Return the [X, Y] coordinate for the center point of the cell that contains the specified text.  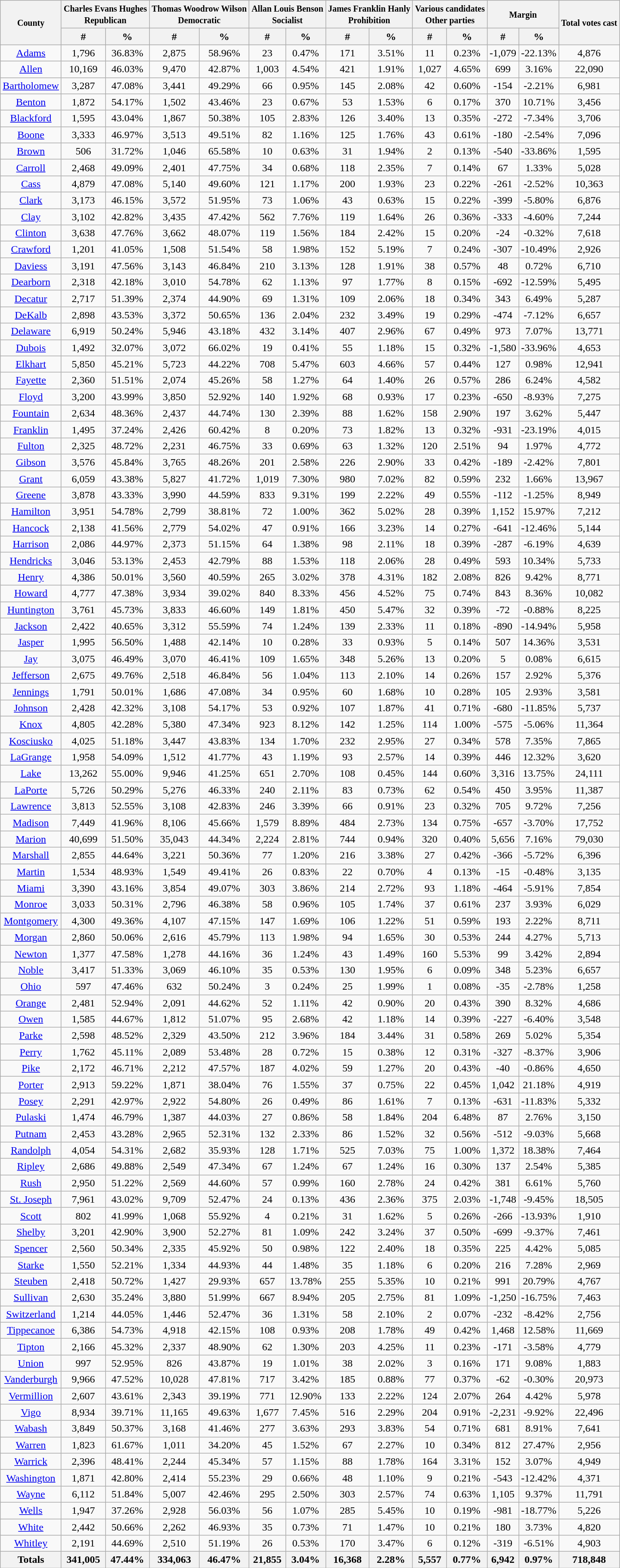
52.27% [224, 1232]
10.71% [539, 102]
43.61% [127, 1396]
3,447 [174, 741]
1,046 [174, 151]
0.56% [467, 1134]
3,581 [589, 691]
3.95% [539, 790]
1.84% [391, 1117]
46.49% [127, 659]
-512 [503, 1134]
29.93% [224, 1281]
2,191 [83, 1543]
2,686 [83, 1167]
370 [503, 102]
54.02% [224, 528]
1.76% [391, 135]
42.32% [127, 708]
2,262 [174, 1527]
43.28% [127, 1134]
DeKalb [31, 315]
1.16% [306, 135]
1.74% [391, 904]
4,919 [589, 1085]
46.41% [224, 659]
47.52% [127, 1380]
5,760 [589, 1183]
-9.03% [539, 1134]
Knox [31, 724]
45.73% [127, 610]
10,028 [174, 1380]
4,686 [589, 1003]
0.17% [467, 102]
4.65% [467, 69]
484 [347, 823]
3,951 [83, 512]
Switzerland [31, 1314]
Franklin [31, 429]
341,005 [83, 1560]
3.44% [391, 1036]
0.58% [467, 1036]
2,360 [83, 380]
5.45% [391, 1510]
7,641 [589, 1429]
7,801 [589, 462]
38.81% [224, 512]
802 [83, 1216]
52.94% [127, 1003]
Monroe [31, 904]
52.31% [224, 1134]
1,823 [83, 1445]
44.62% [224, 1003]
48.93% [127, 872]
1,027 [430, 69]
Clark [31, 200]
4,903 [589, 1543]
51.33% [127, 970]
4.66% [391, 364]
Brown [31, 151]
43.99% [127, 397]
Washington [31, 1478]
Jefferson [31, 675]
9,709 [174, 1199]
5,726 [83, 790]
122 [347, 1248]
632 [174, 986]
51.18% [127, 741]
1.13% [306, 282]
1,550 [83, 1265]
5,978 [589, 1396]
56.50% [127, 642]
41.72% [224, 479]
Total votes cast [589, 22]
66.02% [224, 348]
2.27% [391, 1445]
49.88% [127, 1167]
1.66% [539, 479]
42.14% [224, 642]
3,833 [174, 610]
James Franklin HanlyProhibition [369, 15]
49.29% [224, 86]
3.07% [539, 1461]
-6.40% [539, 1019]
42.80% [127, 1478]
Whitley [31, 1543]
60.42% [224, 429]
35,043 [174, 839]
13.75% [539, 774]
46.47% [224, 1560]
25 [347, 986]
-171 [503, 1347]
3,070 [174, 659]
3,033 [83, 904]
10,082 [589, 593]
2,682 [174, 1150]
1.68% [391, 691]
2,950 [83, 1183]
46.93% [224, 1527]
6,919 [83, 331]
1,947 [83, 1510]
1,495 [83, 429]
180 [503, 1527]
667 [267, 1298]
47.38% [127, 593]
2.68% [306, 1019]
149 [267, 610]
657 [267, 1281]
Harrison [31, 544]
7,463 [589, 1298]
1,796 [83, 53]
42.97% [127, 1101]
-287 [503, 544]
0.30% [467, 1167]
16 [430, 1167]
2,616 [174, 937]
-0.86% [539, 1068]
2,510 [174, 1543]
2.78% [391, 1183]
Shelby [31, 1232]
Rush [31, 1183]
-10.49% [539, 250]
50.31% [127, 904]
8.89% [306, 823]
214 [347, 888]
Steuben [31, 1281]
4.31% [391, 577]
4,054 [83, 1150]
5,656 [503, 839]
5,028 [589, 167]
0.68% [306, 167]
3,531 [589, 642]
4,820 [589, 1527]
-6.51% [539, 1543]
3.16% [539, 69]
2,418 [83, 1281]
-6.19% [539, 544]
2,913 [83, 1085]
72 [267, 512]
170 [347, 1543]
-189 [503, 462]
3,010 [174, 282]
7,865 [589, 741]
10,169 [83, 69]
46.33% [224, 790]
5,354 [589, 1036]
-327 [503, 1052]
2,855 [83, 855]
0.29% [467, 315]
49.76% [127, 675]
1.19% [306, 757]
1,019 [267, 479]
2.03% [467, 1199]
166 [347, 528]
2,244 [174, 1461]
1.11% [306, 1003]
525 [347, 1150]
2,086 [83, 544]
7,461 [589, 1232]
1.97% [539, 446]
Newton [31, 954]
2,373 [174, 544]
-261 [503, 184]
226 [347, 462]
54.31% [127, 1150]
2,422 [83, 626]
187 [267, 1068]
47 [267, 528]
0.47% [306, 53]
2,607 [83, 1396]
3.14% [306, 331]
47.44% [127, 1560]
44.90% [224, 299]
456 [347, 593]
Fayette [31, 380]
2,926 [589, 250]
3,287 [83, 86]
87 [503, 1117]
51.51% [127, 380]
-232 [503, 1314]
47.75% [224, 167]
Jackson [31, 626]
4.52% [391, 593]
12,941 [589, 364]
-0.30% [539, 1380]
1.87% [391, 708]
Jay [31, 659]
Union [31, 1363]
436 [347, 1199]
0.12% [467, 1543]
79,030 [589, 839]
0.74% [467, 593]
3,934 [174, 593]
843 [503, 593]
5,733 [589, 561]
0.50% [467, 1232]
12.90% [306, 1396]
3,333 [83, 135]
54.73% [127, 1330]
-9.92% [539, 1412]
2,481 [83, 1003]
8,225 [589, 610]
Scott [31, 1216]
Fulton [31, 446]
2.40% [391, 1248]
0.07% [467, 1314]
39.71% [127, 1412]
9.37% [539, 1494]
137 [503, 1167]
-543 [503, 1478]
1.15% [306, 1461]
Benton [31, 102]
50.29% [127, 790]
3.40% [391, 118]
681 [503, 1429]
7.35% [539, 741]
1.82% [391, 429]
3,075 [83, 659]
7,618 [589, 233]
1,812 [174, 1019]
50.36% [224, 855]
-72 [503, 610]
-35 [503, 986]
20,973 [589, 1380]
3,906 [589, 1052]
2.58% [306, 462]
53.13% [127, 561]
-1,250 [503, 1298]
-641 [503, 528]
Daviess [31, 266]
47.76% [127, 233]
507 [503, 642]
2,428 [83, 708]
1,686 [174, 691]
0.96% [306, 904]
42.90% [127, 1232]
2,468 [83, 167]
4,777 [83, 593]
7.28% [539, 1265]
-11.83% [539, 1101]
-22.13% [539, 53]
1.06% [306, 200]
37.26% [127, 1510]
48.41% [127, 1461]
4,805 [83, 724]
6,942 [503, 1560]
-8.93% [539, 397]
48.07% [224, 233]
2.83% [306, 118]
Sullivan [31, 1298]
718,848 [589, 1560]
381 [503, 1183]
-33.86% [539, 151]
2,335 [174, 1248]
Huntington [31, 610]
1.99% [391, 986]
980 [347, 479]
5,723 [174, 364]
11,165 [174, 1412]
3,880 [174, 1298]
-307 [503, 250]
1,152 [503, 512]
55.00% [127, 774]
2,549 [174, 1167]
95 [267, 1019]
182 [430, 577]
3.04% [306, 1560]
237 [503, 904]
4,639 [589, 544]
277 [267, 1429]
2,442 [83, 1527]
-18.77% [539, 1510]
43.16% [127, 888]
51.19% [224, 1543]
Hancock [31, 528]
362 [347, 512]
6.24% [539, 380]
210 [267, 266]
59 [347, 1068]
2,172 [83, 1068]
-0.48% [539, 872]
8,934 [83, 1412]
3,854 [174, 888]
125 [347, 135]
18,505 [589, 1199]
51.95% [224, 200]
1,549 [174, 872]
0.27% [467, 528]
42.87% [224, 69]
56.03% [224, 1510]
50 [267, 1248]
Ripley [31, 1167]
55 [347, 348]
269 [503, 1036]
0.66% [306, 1478]
Pulaski [31, 1117]
1,883 [589, 1363]
5,713 [589, 937]
45.21% [127, 364]
3,046 [83, 561]
7.76% [306, 216]
-4.60% [539, 216]
3,990 [174, 495]
4.27% [539, 937]
285 [347, 1510]
0.38% [391, 1052]
49.09% [127, 167]
3,441 [174, 86]
-154 [503, 86]
3,173 [83, 200]
3,576 [83, 462]
Vanderburgh [31, 1380]
2,414 [174, 1478]
-399 [503, 200]
139 [347, 626]
12.32% [539, 757]
3.73% [539, 1527]
2,634 [83, 413]
5,276 [174, 790]
1.30% [306, 1347]
3,560 [174, 577]
43.87% [224, 1363]
407 [347, 331]
41.25% [224, 774]
4,772 [589, 446]
4.02% [306, 1068]
50.34% [127, 1248]
1,334 [174, 1265]
Gibson [31, 462]
244 [503, 937]
46.71% [127, 1068]
69 [267, 299]
265 [267, 577]
-9.45% [539, 1199]
3,316 [503, 774]
5,287 [589, 299]
343 [503, 299]
12.58% [539, 1330]
5,332 [589, 1101]
0.37% [467, 1380]
3,372 [174, 315]
1.61% [391, 1101]
3,312 [174, 626]
54.09% [127, 757]
32.07% [127, 348]
1.49% [391, 954]
1.48% [306, 1265]
205 [347, 1298]
-3.70% [539, 823]
3.13% [306, 266]
2,224 [267, 839]
255 [347, 1281]
203 [347, 1347]
744 [347, 839]
29 [267, 1478]
5,085 [589, 1248]
2,396 [83, 1461]
44.34% [224, 839]
1.04% [306, 675]
37.24% [127, 429]
1.64% [391, 216]
-272 [503, 118]
0.09% [467, 970]
Totals [31, 1560]
47.58% [127, 954]
55.59% [224, 626]
45.32% [127, 1347]
2,426 [174, 429]
Morgan [31, 937]
8,771 [589, 577]
-227 [503, 1019]
107 [347, 708]
46.10% [224, 970]
43.46% [224, 102]
8,949 [589, 495]
1.40% [391, 380]
124 [430, 1396]
705 [503, 806]
1,427 [174, 1281]
1.22% [391, 921]
708 [267, 364]
Miami [31, 888]
7,961 [83, 1199]
Adams [31, 53]
432 [267, 331]
1,068 [174, 1216]
1.70% [306, 741]
48.36% [127, 413]
51.39% [127, 299]
246 [267, 806]
50.38% [224, 118]
Allan Louis BensonSocialist [288, 15]
42.79% [224, 561]
717 [267, 1380]
2,756 [589, 1314]
-15 [503, 872]
-0.32% [539, 233]
3,201 [83, 1232]
5.53% [467, 954]
0.36% [467, 216]
199 [347, 495]
-12.46% [539, 528]
212 [267, 1036]
2,337 [174, 1347]
6.49% [539, 299]
3,813 [83, 806]
973 [503, 331]
58.96% [224, 53]
46.79% [127, 1117]
2.73% [391, 823]
1.81% [306, 610]
8.91% [539, 1429]
157 [503, 675]
3,572 [174, 200]
21.18% [539, 1085]
0.97% [539, 1560]
Madison [31, 823]
0.86% [306, 1117]
5,380 [174, 724]
Orange [31, 1003]
1.17% [306, 184]
52.92% [224, 397]
44.67% [127, 1019]
42.18% [127, 282]
Margin [523, 15]
997 [83, 1363]
1,201 [83, 250]
1.94% [391, 151]
7,244 [589, 216]
7.45% [306, 1412]
0.94% [391, 839]
2,325 [83, 446]
-1.25% [539, 495]
13,771 [589, 331]
61.67% [127, 1445]
40,699 [83, 839]
Lake [31, 774]
44.03% [224, 1117]
1.38% [306, 544]
1,214 [83, 1314]
2.75% [391, 1298]
Porter [31, 1085]
-2.52% [539, 184]
41.96% [127, 823]
0.70% [391, 872]
225 [503, 1248]
3,143 [174, 266]
-464 [503, 888]
51.99% [224, 1298]
2.29% [391, 1412]
132 [267, 1134]
1.77% [391, 282]
2,928 [174, 1510]
Hamilton [31, 512]
2,329 [174, 1036]
833 [267, 495]
44.22% [224, 364]
60 [347, 691]
-1,748 [503, 1199]
446 [503, 757]
6,029 [589, 904]
12 [430, 1052]
1,677 [267, 1412]
63 [347, 446]
2,965 [174, 1134]
-5.72% [539, 855]
Carroll [31, 167]
45.26% [224, 380]
47.42% [224, 216]
1,579 [267, 823]
-12.42% [539, 1478]
4,386 [83, 577]
55.23% [224, 1478]
83 [347, 790]
1.10% [391, 1478]
1,762 [83, 1052]
5,140 [174, 184]
38.04% [224, 1085]
3,456 [589, 102]
593 [503, 561]
68 [347, 397]
0.69% [306, 446]
LaPorte [31, 790]
52.21% [127, 1265]
7,212 [589, 512]
LaGrange [31, 757]
7,096 [589, 135]
5,385 [589, 1167]
3,849 [83, 1429]
-24 [503, 233]
2,401 [174, 167]
52.55% [127, 806]
2.93% [539, 691]
2.50% [306, 1494]
2,518 [174, 675]
42.46% [224, 1494]
2,343 [174, 1396]
6,981 [589, 86]
6,615 [589, 659]
5,007 [174, 1494]
-657 [503, 823]
240 [267, 790]
0.88% [391, 1380]
11,387 [589, 790]
45.79% [224, 937]
Marion [31, 839]
Howard [31, 593]
Fountain [31, 413]
51.15% [224, 544]
Charles Evans HughesRepublican [105, 15]
49.51% [224, 135]
51.22% [127, 1183]
53.48% [224, 1052]
44.16% [224, 954]
2,138 [83, 528]
2.81% [306, 839]
-575 [503, 724]
Warrick [31, 1461]
4,025 [83, 741]
71 [347, 1527]
2.39% [306, 413]
Warren [31, 1445]
3,150 [589, 1117]
2.96% [391, 331]
2,089 [174, 1052]
2,779 [174, 528]
-319 [503, 1543]
Spencer [31, 1248]
2.72% [391, 888]
-11.85% [539, 708]
3,168 [174, 1429]
34.20% [224, 1445]
22,496 [589, 1412]
Tipton [31, 1347]
295 [267, 1494]
Wayne [31, 1494]
9,946 [174, 774]
42.83% [224, 806]
49.41% [224, 872]
-650 [503, 397]
44.64% [127, 855]
-266 [503, 1216]
47.81% [224, 1380]
2,074 [174, 380]
-699 [503, 1232]
1.71% [306, 1150]
18.38% [539, 1150]
1 [430, 986]
Crawford [31, 250]
36.83% [127, 53]
2,291 [83, 1101]
Grant [31, 479]
-180 [503, 135]
9.42% [539, 577]
2,166 [83, 1347]
9.72% [539, 806]
41.77% [224, 757]
1,534 [83, 872]
0.16% [467, 1363]
3.51% [391, 53]
42.82% [127, 216]
9,470 [174, 69]
516 [347, 1412]
-931 [503, 429]
-2,231 [503, 1412]
-631 [503, 1101]
1.69% [306, 921]
812 [503, 1445]
5,226 [589, 1510]
-474 [503, 315]
45.92% [224, 1248]
7.07% [539, 331]
5.26% [391, 659]
47.57% [224, 1068]
3.31% [467, 1461]
1,488 [174, 642]
1,995 [83, 642]
106 [347, 921]
43.33% [127, 495]
44.69% [127, 1543]
7.16% [539, 839]
3.62% [539, 413]
59.22% [127, 1085]
2,318 [83, 282]
1,377 [83, 954]
Hendricks [31, 561]
Kosciusko [31, 741]
Johnson [31, 708]
3,706 [589, 118]
Various candidatesOther parties [449, 15]
4.54% [306, 69]
-112 [503, 495]
Delaware [31, 331]
2,969 [589, 1265]
264 [503, 1396]
4,767 [589, 1281]
4,653 [589, 348]
193 [503, 921]
0.77% [467, 1560]
0.67% [306, 102]
-3.58% [539, 1347]
2,898 [83, 315]
2.35% [391, 167]
44 [267, 1265]
3.39% [306, 806]
2,717 [83, 299]
4,879 [83, 184]
49.63% [224, 1412]
13,967 [589, 479]
126 [347, 118]
2.51% [467, 446]
1.95% [391, 970]
1.93% [391, 184]
120 [430, 446]
41.05% [127, 250]
50.65% [224, 315]
48.72% [127, 446]
15.97% [539, 512]
Martin [31, 872]
185 [347, 1380]
Owen [31, 1019]
47.56% [127, 266]
3.49% [391, 315]
1,278 [174, 954]
49.07% [224, 888]
13,262 [83, 774]
Clay [31, 216]
142 [347, 724]
8.94% [306, 1298]
2,860 [83, 937]
3,765 [174, 462]
0.18% [467, 626]
1,468 [503, 1330]
4,650 [589, 1068]
3,878 [83, 495]
45.11% [127, 1052]
Wells [31, 1510]
7,256 [589, 806]
27.47% [539, 1445]
597 [83, 986]
3,548 [589, 1019]
9,966 [83, 1380]
35.93% [224, 1150]
5.19% [391, 250]
Jasper [31, 642]
4,779 [589, 1347]
5,447 [589, 413]
-33.96% [539, 348]
8.33% [306, 593]
2.28% [391, 1560]
1,258 [589, 986]
5,946 [174, 331]
7.02% [391, 479]
5,376 [589, 675]
Decatur [31, 299]
1,446 [174, 1314]
Allen [31, 69]
8,711 [589, 921]
200 [347, 184]
1.25% [391, 724]
-0.88% [539, 610]
2,560 [83, 1248]
8.32% [539, 1003]
4,015 [589, 429]
0.15% [467, 282]
Starke [31, 1265]
99 [503, 954]
3,662 [174, 233]
0.92% [306, 708]
3.02% [306, 577]
44.93% [224, 1265]
Bartholomew [31, 86]
5,827 [174, 479]
Blackford [31, 118]
42.28% [127, 724]
6,396 [589, 855]
46.15% [127, 200]
390 [503, 1003]
2,630 [83, 1298]
2,374 [174, 299]
1.47% [391, 1527]
51.07% [224, 1019]
-62 [503, 1380]
50.37% [127, 1429]
4,918 [174, 1330]
Boone [31, 135]
-12.59% [539, 282]
-2.54% [539, 135]
506 [83, 151]
Perry [31, 1052]
2.95% [391, 741]
0.54% [467, 790]
1.07% [306, 1510]
578 [503, 741]
2,569 [174, 1183]
3.47% [391, 1543]
421 [347, 69]
Henry [31, 577]
8.12% [306, 724]
3,761 [83, 610]
991 [503, 1281]
-8.37% [539, 1052]
378 [347, 577]
Ohio [31, 986]
1,791 [83, 691]
3.23% [391, 528]
6.48% [467, 1117]
Wabash [31, 1429]
208 [347, 1330]
3.83% [391, 1429]
144 [430, 774]
-40 [503, 1068]
145 [347, 86]
5,668 [589, 1134]
3.24% [391, 1232]
2.02% [391, 1363]
40.65% [127, 626]
County [31, 22]
1,492 [83, 348]
11,669 [589, 1330]
Noble [31, 970]
7,449 [83, 823]
2.54% [539, 1167]
13.78% [306, 1281]
3,135 [589, 872]
St. Joseph [31, 1199]
334,063 [174, 1560]
3,850 [174, 397]
46.75% [224, 446]
47.46% [127, 986]
44.97% [127, 544]
7,464 [589, 1150]
24,111 [589, 774]
1,512 [174, 757]
40.59% [224, 577]
0.99% [306, 1183]
41.99% [127, 1216]
3,620 [589, 757]
-333 [503, 216]
0.40% [467, 839]
375 [430, 1199]
20.79% [539, 1281]
46.38% [224, 904]
2,231 [174, 446]
0.55% [467, 495]
1,502 [174, 102]
133 [347, 1396]
3,390 [83, 888]
1,508 [174, 250]
1.32% [391, 446]
1.33% [539, 167]
3.63% [306, 1429]
51.84% [127, 1494]
114 [430, 724]
0.31% [467, 1052]
Putnam [31, 1134]
2,437 [174, 413]
48.26% [224, 462]
1,011 [174, 1445]
54.80% [224, 1101]
4,876 [589, 53]
-16.75% [539, 1298]
-5.06% [539, 724]
17,752 [589, 823]
9 [430, 1478]
45.66% [224, 823]
Montgomery [31, 921]
44.60% [224, 1183]
5.35% [391, 1281]
-2.78% [539, 986]
121 [267, 184]
Greene [31, 495]
10,363 [589, 184]
2,091 [174, 1003]
1,867 [174, 118]
3,191 [83, 266]
6,386 [83, 1330]
54 [430, 1429]
2.76% [539, 1117]
4.25% [391, 1347]
1,585 [83, 1019]
2.36% [391, 1199]
Elkhart [31, 364]
1.92% [306, 397]
7,275 [589, 397]
98 [347, 544]
127 [503, 364]
-366 [503, 855]
50.72% [127, 1281]
-2.42% [539, 462]
41.46% [224, 1429]
-7.12% [539, 315]
2,675 [83, 675]
0.19% [467, 1510]
2,598 [83, 1036]
43.02% [127, 1199]
562 [267, 216]
44.59% [224, 495]
5,850 [83, 364]
923 [267, 724]
2,922 [174, 1101]
48.52% [127, 1036]
8.36% [539, 593]
158 [430, 413]
3,102 [83, 216]
2,796 [174, 904]
1.56% [306, 233]
21,855 [267, 1560]
771 [267, 1396]
-2.21% [539, 86]
6,710 [589, 266]
17 [430, 397]
197 [503, 413]
1,042 [503, 1085]
51 [430, 921]
3,221 [174, 855]
603 [347, 364]
11,791 [589, 1494]
-1,079 [503, 53]
42.15% [224, 1330]
136 [267, 315]
51.50% [127, 839]
39.19% [224, 1396]
35.24% [127, 1298]
7,854 [589, 888]
3,900 [174, 1232]
76 [267, 1085]
48.90% [224, 1347]
-680 [503, 708]
1,372 [503, 1150]
14.36% [539, 642]
6.61% [539, 1183]
-5.80% [539, 200]
1.20% [306, 855]
3.86% [306, 888]
9.31% [306, 495]
-692 [503, 282]
31.72% [127, 151]
-1,580 [503, 348]
5.23% [539, 970]
-23.19% [539, 429]
Cass [31, 184]
0.90% [391, 1003]
97 [347, 282]
840 [267, 593]
Dearborn [31, 282]
4,107 [174, 921]
Posey [31, 1101]
3,069 [174, 970]
51.54% [224, 250]
0.83% [306, 872]
52.95% [127, 1363]
147 [267, 921]
16,368 [347, 1560]
9.08% [539, 1363]
3.96% [306, 1036]
Randolph [31, 1150]
Vermillion [31, 1396]
50.06% [127, 937]
2,799 [174, 512]
5,958 [589, 626]
699 [503, 69]
1.01% [306, 1363]
293 [347, 1429]
4,582 [589, 380]
2.42% [391, 233]
1,003 [267, 69]
2,894 [589, 954]
Tippecanoe [31, 1330]
47.15% [224, 921]
164 [430, 1461]
46.97% [127, 135]
Thomas Woodrow WilsonDemocratic [199, 15]
-13.93% [539, 1216]
4,371 [589, 1478]
4,300 [83, 921]
-890 [503, 626]
5,737 [589, 708]
44.05% [127, 1314]
White [31, 1527]
45.84% [127, 462]
-8.42% [539, 1314]
3,417 [83, 970]
5,557 [430, 1560]
286 [503, 380]
49.60% [224, 184]
49.36% [127, 921]
43.38% [127, 479]
11,364 [589, 724]
-540 [503, 151]
52 [267, 1003]
2.70% [306, 774]
55.92% [224, 1216]
1,910 [589, 1216]
41.56% [127, 528]
3,072 [174, 348]
43.50% [224, 1036]
Lawrence [31, 806]
Vigo [31, 1412]
7.30% [306, 479]
242 [347, 1232]
46.60% [224, 610]
140 [267, 397]
1,958 [83, 757]
1,474 [83, 1117]
3.93% [539, 904]
-9.37% [539, 1232]
3,435 [174, 216]
3.38% [391, 855]
1,105 [503, 1494]
43.53% [127, 315]
30 [430, 937]
39.02% [224, 593]
Jennings [31, 691]
43.04% [127, 118]
Marshall [31, 855]
-7.34% [539, 118]
6,112 [83, 1494]
45 [267, 1445]
2.04% [306, 315]
1,872 [83, 102]
8,106 [174, 823]
1,387 [174, 1117]
3,513 [174, 135]
Floyd [31, 397]
-5.91% [539, 888]
2,212 [174, 1068]
Clinton [31, 233]
65.58% [224, 151]
5,144 [589, 528]
-14.94% [539, 626]
46.03% [127, 69]
2.07% [467, 1396]
2,956 [589, 1445]
2,875 [174, 53]
6,059 [83, 479]
Dubois [31, 348]
0.41% [306, 348]
43.18% [224, 331]
45.34% [224, 1461]
1.55% [306, 1085]
6,876 [589, 200]
201 [267, 462]
651 [267, 774]
10.34% [539, 561]
-981 [503, 1510]
4,949 [589, 1461]
22,090 [589, 69]
2.92% [539, 675]
5,495 [589, 282]
50.66% [127, 1527]
43.83% [224, 741]
320 [430, 839]
3,200 [83, 397]
41 [430, 708]
0.44% [467, 364]
44.74% [224, 413]
7.03% [391, 1150]
Parke [31, 1036]
Pike [31, 1068]
3,638 [83, 233]
